Identify which cell holds the provided text, then report its [x, y] central coordinate. 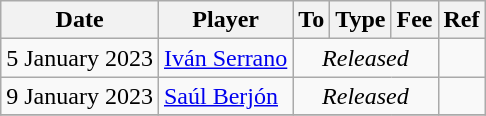
Date [80, 20]
Ref [462, 20]
Fee [414, 20]
Iván Serrano [225, 58]
5 January 2023 [80, 58]
Saúl Berjón [225, 96]
9 January 2023 [80, 96]
To [312, 20]
Player [225, 20]
Type [360, 20]
